Pinpoint the cell where the given text exists, returning its [x, y] midpoint coordinate. 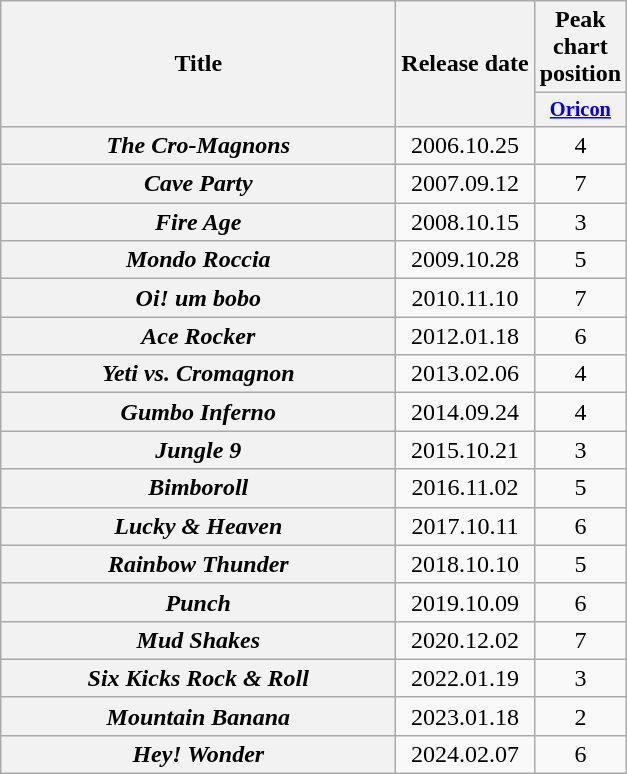
Rainbow Thunder [198, 564]
2008.10.15 [465, 222]
2006.10.25 [465, 145]
2019.10.09 [465, 602]
Ace Rocker [198, 336]
2009.10.28 [465, 260]
2014.09.24 [465, 412]
Cave Party [198, 184]
Jungle 9 [198, 450]
2013.02.06 [465, 374]
Mondo Roccia [198, 260]
2024.02.07 [465, 754]
Oricon [580, 110]
Gumbo Inferno [198, 412]
2016.11.02 [465, 488]
2020.12.02 [465, 640]
2 [580, 716]
Punch [198, 602]
2015.10.21 [465, 450]
Yeti vs. Cromagnon [198, 374]
2023.01.18 [465, 716]
2018.10.10 [465, 564]
Mountain Banana [198, 716]
Bimboroll [198, 488]
Fire Age [198, 222]
Six Kicks Rock & Roll [198, 678]
2017.10.11 [465, 526]
2012.01.18 [465, 336]
Hey! Wonder [198, 754]
2022.01.19 [465, 678]
The Cro-Magnons [198, 145]
Title [198, 64]
2007.09.12 [465, 184]
Lucky & Heaven [198, 526]
Mud Shakes [198, 640]
Release date [465, 64]
2010.11.10 [465, 298]
Oi! um bobo [198, 298]
Peak chart position [580, 47]
